From the cell containing the given text, extract its center point as (x, y) coordinate. 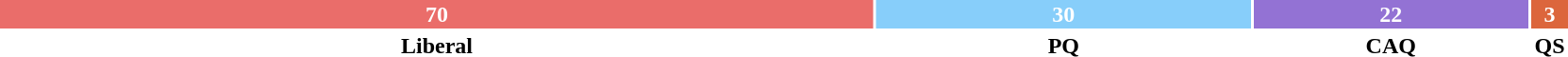
30 (1064, 14)
22 (1391, 14)
70 (437, 14)
